Pinpoint the cell where the given text exists, returning its (x, y) midpoint coordinate. 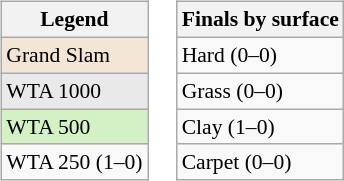
WTA 1000 (74, 91)
Grass (0–0) (260, 91)
Grand Slam (74, 55)
Finals by surface (260, 20)
Clay (1–0) (260, 127)
WTA 250 (1–0) (74, 162)
Carpet (0–0) (260, 162)
Hard (0–0) (260, 55)
WTA 500 (74, 127)
Legend (74, 20)
